Locate the cell with the specified text and output its [x, y] center coordinate. 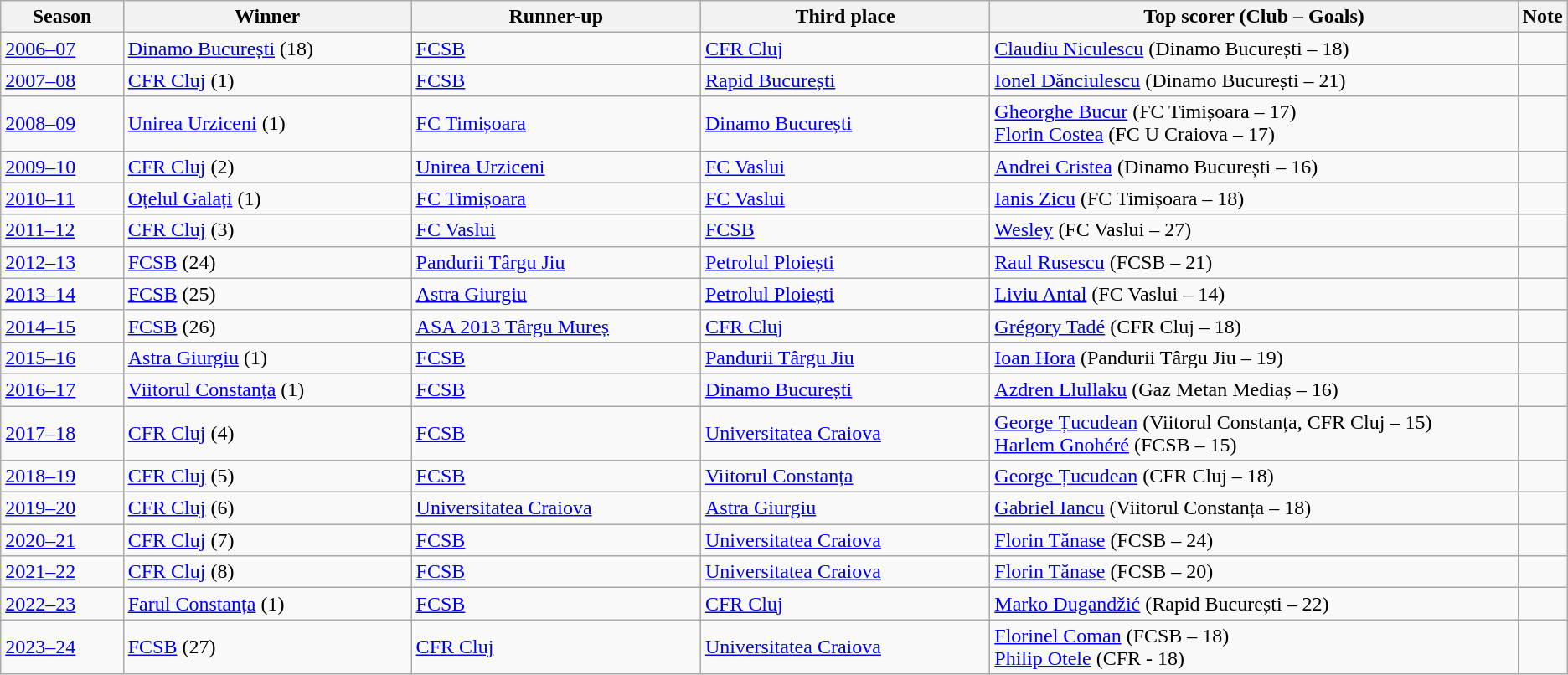
Gabriel Iancu (Viitorul Constanța – 18) [1254, 508]
Third place [844, 17]
CFR Cluj (5) [267, 477]
Ionel Dănciulescu (Dinamo București – 21) [1254, 80]
Florin Tănase (FCSB – 20) [1254, 572]
2013–14 [62, 294]
CFR Cluj (1) [267, 80]
2018–19 [62, 477]
Winner [267, 17]
2022–23 [62, 604]
2014–15 [62, 326]
Top scorer (Club – Goals) [1254, 17]
2016–17 [62, 389]
CFR Cluj (8) [267, 572]
Unirea Urziceni [556, 167]
FCSB (27) [267, 647]
FCSB (24) [267, 262]
Oțelul Galați (1) [267, 198]
CFR Cluj (7) [267, 540]
Season [62, 17]
2021–22 [62, 572]
Gheorghe Bucur (FC Timișoara – 17) Florin Costea (FC U Craiova – 17) [1254, 124]
2008–09 [62, 124]
2015–16 [62, 358]
2023–24 [62, 647]
2019–20 [62, 508]
2011–12 [62, 230]
Ioan Hora (Pandurii Târgu Jiu – 19) [1254, 358]
Dinamo București (18) [267, 49]
George Țucudean (Viitorul Constanța, CFR Cluj – 15) Harlem Gnohéré (FCSB – 15) [1254, 432]
Andrei Cristea (Dinamo București – 16) [1254, 167]
CFR Cluj (6) [267, 508]
Claudiu Niculescu (Dinamo București – 18) [1254, 49]
FCSB (25) [267, 294]
Florinel Coman (FCSB – 18)Philip Otele (CFR - 18) [1254, 647]
CFR Cluj (3) [267, 230]
2009–10 [62, 167]
CFR Cluj (4) [267, 432]
2010–11 [62, 198]
Rapid București [844, 80]
Note [1543, 17]
2020–21 [62, 540]
FCSB (26) [267, 326]
Florin Tănase (FCSB – 24) [1254, 540]
ASA 2013 Târgu Mureș [556, 326]
Marko Dugandžić (Rapid București – 22) [1254, 604]
Ianis Zicu (FC Timișoara – 18) [1254, 198]
Wesley (FC Vaslui – 27) [1254, 230]
2017–18 [62, 432]
2007–08 [62, 80]
CFR Cluj (2) [267, 167]
Farul Constanța (1) [267, 604]
Viitorul Constanța (1) [267, 389]
Astra Giurgiu (1) [267, 358]
Raul Rusescu (FCSB – 21) [1254, 262]
2012–13 [62, 262]
George Țucudean (CFR Cluj – 18) [1254, 477]
Runner-up [556, 17]
Grégory Tadé (CFR Cluj – 18) [1254, 326]
Liviu Antal (FC Vaslui – 14) [1254, 294]
2006–07 [62, 49]
Unirea Urziceni (1) [267, 124]
Azdren Llullaku (Gaz Metan Mediaș – 16) [1254, 389]
Viitorul Constanța [844, 477]
